Capture the cell that displays the provided text and extract its [x, y] central coordinate. 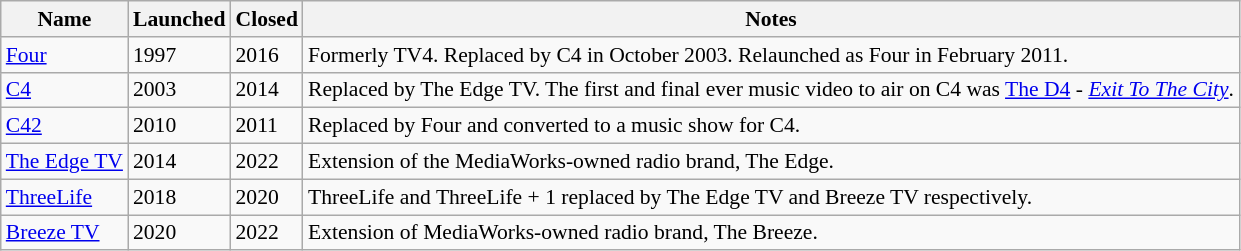
C4 [64, 90]
2003 [180, 90]
The Edge TV [64, 162]
Replaced by Four and converted to a music show for C4. [771, 126]
Replaced by The Edge TV. The first and final ever music video to air on C4 was The D4 - Exit To The City. [771, 90]
C42 [64, 126]
1997 [180, 55]
Closed [266, 19]
Notes [771, 19]
Extension of the MediaWorks-owned radio brand, The Edge. [771, 162]
ThreeLife [64, 197]
Formerly TV4. Replaced by C4 in October 2003. Relaunched as Four in February 2011. [771, 55]
2010 [180, 126]
ThreeLife and ThreeLife + 1 replaced by The Edge TV and Breeze TV respectively. [771, 197]
Breeze TV [64, 233]
2016 [266, 55]
2018 [180, 197]
Extension of MediaWorks-owned radio brand, The Breeze. [771, 233]
Launched [180, 19]
Name [64, 19]
2011 [266, 126]
Four [64, 55]
